Return (x, y) of the center of cell containing provided text 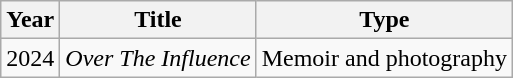
Memoir and photography (384, 58)
Title (158, 20)
Over The Influence (158, 58)
Type (384, 20)
2024 (30, 58)
Year (30, 20)
